From the cell containing the given text, extract its center point as [x, y] coordinate. 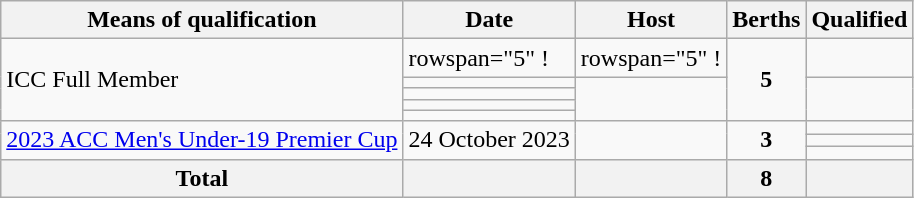
Berths [766, 20]
5 [766, 80]
Total [202, 178]
Host [651, 20]
ICC Full Member [202, 80]
24 October 2023 [489, 140]
Means of qualification [202, 20]
Date [489, 20]
2023 ACC Men's Under-19 Premier Cup [202, 140]
3 [766, 140]
8 [766, 178]
Qualified [860, 20]
